Search for the cell housing the specified text and yield its [x, y] center coordinate. 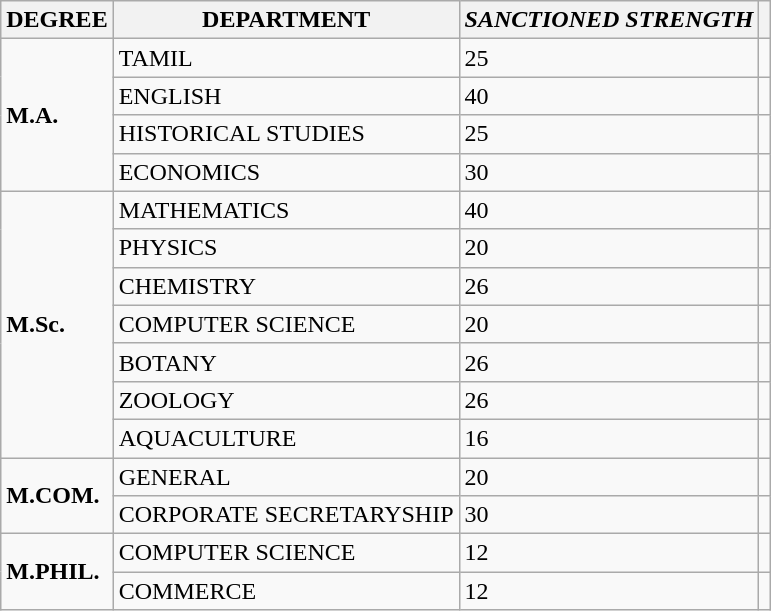
BOTANY [286, 362]
CHEMISTRY [286, 286]
M.Sc. [57, 324]
ENGLISH [286, 96]
MATHEMATICS [286, 210]
DEGREE [57, 20]
CORPORATE SECRETARYSHIP [286, 515]
M.COM. [57, 496]
HISTORICAL STUDIES [286, 134]
GENERAL [286, 477]
SANCTIONED STRENGTH [609, 20]
M.PHIL. [57, 572]
AQUACULTURE [286, 438]
16 [609, 438]
M.A. [57, 115]
COMMERCE [286, 591]
TAMIL [286, 58]
DEPARTMENT [286, 20]
PHYSICS [286, 248]
ECONOMICS [286, 172]
ZOOLOGY [286, 400]
